Output the [X, Y] coordinate of the center of the cell containing the given text.  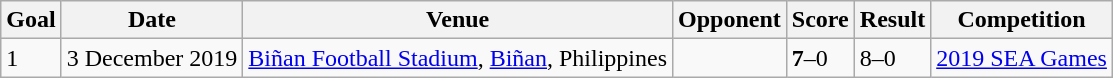
Venue [458, 20]
8–0 [892, 58]
Biñan Football Stadium, Biñan, Philippines [458, 58]
Score [820, 20]
Date [152, 20]
Opponent [730, 20]
2019 SEA Games [1022, 58]
Competition [1022, 20]
3 December 2019 [152, 58]
1 [31, 58]
7–0 [820, 58]
Goal [31, 20]
Result [892, 20]
